Capture the cell that displays the provided text and extract its (X, Y) central coordinate. 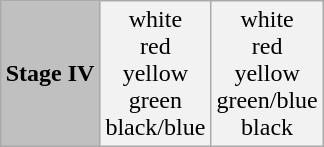
Stage IV (50, 74)
whiteredyellowgreenblack/blue (156, 74)
whiteredyellowgreen/blueblack (267, 74)
